Capture the cell that displays the provided text and extract its [X, Y] central coordinate. 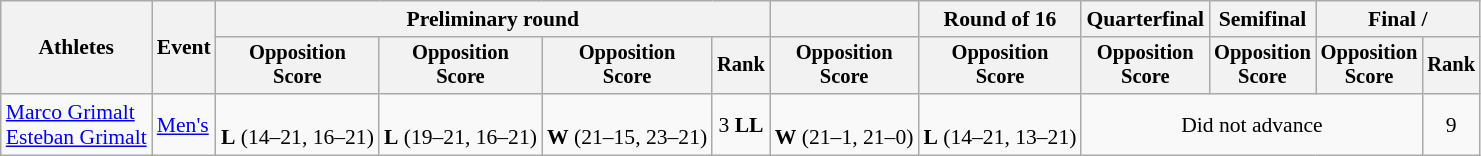
Marco GrimaltEsteban Grimalt [76, 124]
Semifinal [1262, 19]
L (14–21, 13–21) [1000, 124]
Preliminary round [493, 19]
3 LL [741, 124]
9 [1451, 124]
Final / [1398, 19]
Did not advance [1252, 124]
Men's [184, 124]
W (21–15, 23–21) [627, 124]
Athletes [76, 48]
Event [184, 48]
Round of 16 [1000, 19]
L (14–21, 16–21) [298, 124]
W (21–1, 21–0) [844, 124]
Quarterfinal [1145, 19]
L (19–21, 16–21) [460, 124]
